Return the [X, Y] coordinate for the center point of the cell that contains the specified text.  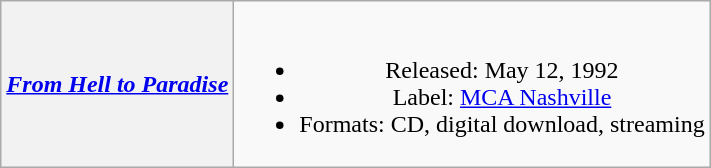
From Hell to Paradise [118, 84]
Released: May 12, 1992Label: MCA NashvilleFormats: CD, digital download, streaming [472, 84]
